For the text-containing cell, return its midpoint in (x, y) coordinate format. 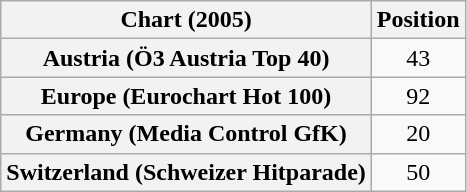
50 (418, 172)
20 (418, 134)
Europe (Eurochart Hot 100) (186, 96)
43 (418, 58)
92 (418, 96)
Switzerland (Schweizer Hitparade) (186, 172)
Position (418, 20)
Chart (2005) (186, 20)
Germany (Media Control GfK) (186, 134)
Austria (Ö3 Austria Top 40) (186, 58)
